Capture the cell that displays the provided text and extract its [x, y] central coordinate. 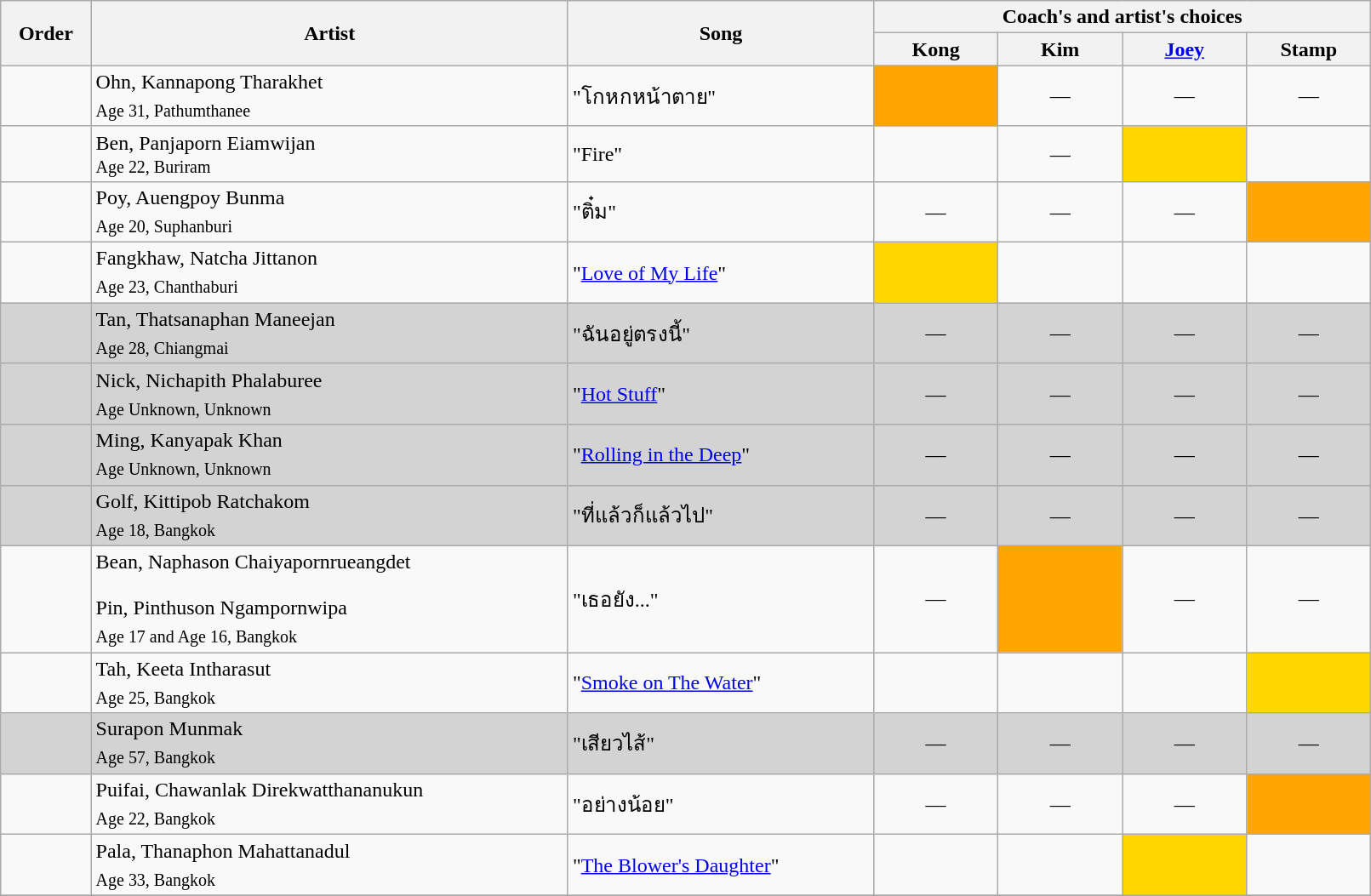
Coach's and artist's choices [1123, 17]
"โกหกหน้าตาย" [720, 95]
"Smoke on The Water" [720, 682]
"Rolling in the Deep" [720, 454]
"Fire" [720, 153]
"อย่างน้อย" [720, 803]
"ติ๋ม" [720, 211]
Nick, Nichapith PhalabureeAge Unknown, Unknown [329, 393]
Tan, Thatsanaphan ManeejanAge 28, Chiangmai [329, 334]
"เสียวไส้" [720, 744]
Golf, Kittipob RatchakomAge 18, Bangkok [329, 516]
"Hot Stuff" [720, 393]
"ฉันอยู่ตรงนี้" [720, 334]
Pala, Thanaphon MahattanadulAge 33, Bangkok [329, 865]
Ben, Panjaporn EiamwijanAge 22, Buriram [329, 153]
Kong [936, 49]
Order [46, 33]
"ที่แล้วก็แล้วไป" [720, 516]
"เธอยัง..." [720, 599]
"Love of My Life" [720, 272]
Puifai, Chawanlak DirekwatthananukunAge 22, Bangkok [329, 803]
Joey [1185, 49]
Tah, Keeta IntharasutAge 25, Bangkok [329, 682]
Song [720, 33]
Kim [1060, 49]
Ohn, Kannapong TharakhetAge 31, Pathumthanee [329, 95]
Fangkhaw, Natcha JittanonAge 23, Chanthaburi [329, 272]
Surapon MunmakAge 57, Bangkok [329, 744]
"The Blower's Daughter" [720, 865]
Artist [329, 33]
Ming, Kanyapak KhanAge Unknown, Unknown [329, 454]
Stamp [1309, 49]
Bean, Naphason Chaiyapornrueangdet Pin, Pinthuson Ngampornwipa Age 17 and Age 16, Bangkok [329, 599]
Poy, Auengpoy BunmaAge 20, Suphanburi [329, 211]
